From the cell containing the given text, extract its center point as [X, Y] coordinate. 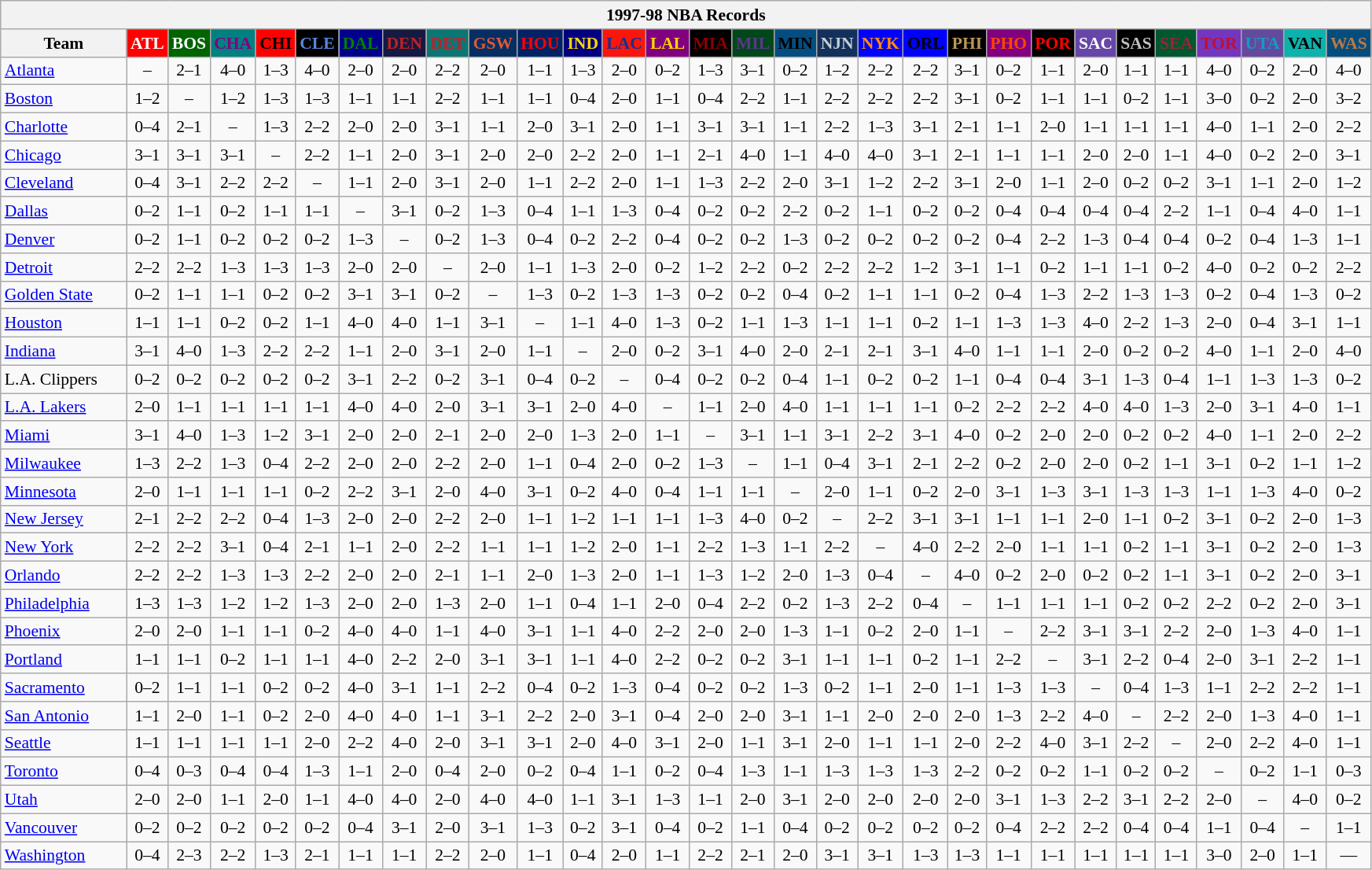
HOU [539, 43]
3–2 [1349, 99]
UTA [1263, 43]
Seattle [64, 743]
Indiana [64, 352]
DET [448, 43]
Denver [64, 239]
New York [64, 547]
Portland [64, 660]
CHA [233, 43]
Phoenix [64, 632]
Orlando [64, 576]
SEA [1176, 43]
Minnesota [64, 492]
2–3 [189, 856]
MIN [795, 43]
LAC [624, 43]
Sacramento [64, 688]
Utah [64, 800]
Chicago [64, 155]
1997-98 NBA Records [686, 15]
WAS [1349, 43]
L.A. Lakers [64, 407]
Cleveland [64, 183]
NJN [837, 43]
ORL [926, 43]
Boston [64, 99]
Philadelphia [64, 603]
Dallas [64, 212]
MIA [710, 43]
Toronto [64, 772]
Charlotte [64, 127]
SAS [1136, 43]
POR [1053, 43]
Atlanta [64, 71]
San Antonio [64, 716]
Golden State [64, 295]
Miami [64, 436]
Vancouver [64, 828]
IND [583, 43]
CHI [275, 43]
L.A. Clippers [64, 379]
Team [64, 43]
— [1349, 856]
VAN [1305, 43]
Detroit [64, 267]
New Jersey [64, 519]
PHI [967, 43]
CLE [318, 43]
Washington [64, 856]
PHO [1008, 43]
NYK [881, 43]
DEN [404, 43]
LAL [668, 43]
Milwaukee [64, 463]
Houston [64, 323]
MIL [753, 43]
DAL [361, 43]
TOR [1219, 43]
GSW [494, 43]
SAC [1096, 43]
BOS [189, 43]
ATL [148, 43]
